Identify which cell holds the provided text, then report its (X, Y) central coordinate. 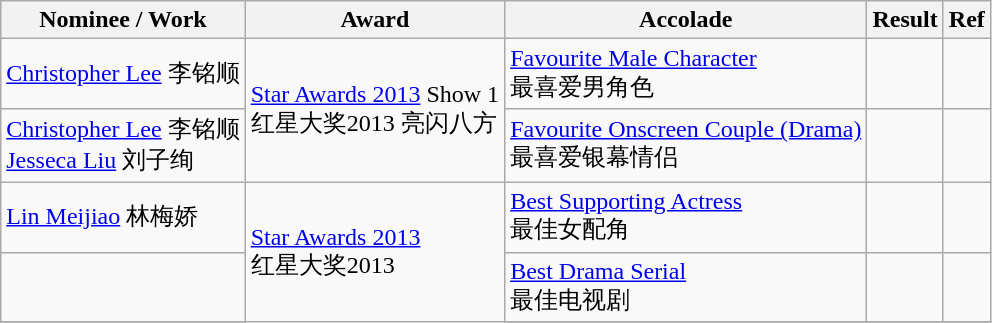
Christopher Lee 李铭顺 (123, 74)
Favourite Onscreen Couple (Drama) 最喜爱银幕情侣 (686, 145)
Nominee / Work (123, 20)
Star Awards 2013 Show 1红星大奖2013 亮闪八方 (375, 111)
Lin Meijiao 林梅娇 (123, 217)
Christopher Lee 李铭顺 Jesseca Liu 刘子绚 (123, 145)
Accolade (686, 20)
Ref (966, 20)
Result (905, 20)
Best Supporting Actress 最佳女配角 (686, 217)
Star Awards 2013 红星大奖2013 (375, 252)
Best Drama Serial 最佳电视剧 (686, 287)
Favourite Male Character 最喜爱男角色 (686, 74)
Award (375, 20)
